Output the [x, y] coordinate of the center of the cell containing the given text.  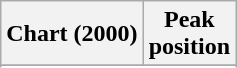
Peakposition [189, 34]
Chart (2000) [72, 34]
